Output the (x, y) coordinate of the center of the cell containing the given text.  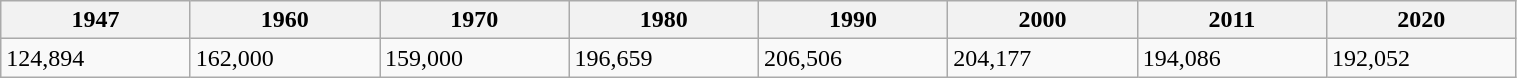
162,000 (284, 58)
2020 (1422, 20)
1947 (96, 20)
196,659 (664, 58)
2011 (1232, 20)
1970 (474, 20)
206,506 (852, 58)
192,052 (1422, 58)
1960 (284, 20)
204,177 (1042, 58)
194,086 (1232, 58)
2000 (1042, 20)
1990 (852, 20)
1980 (664, 20)
124,894 (96, 58)
159,000 (474, 58)
